Extract the [x, y] coordinate from the center of the cell holding the provided text.  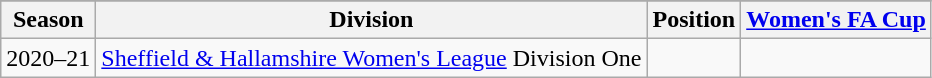
Position [694, 20]
Division [372, 20]
Season [48, 20]
2020–21 [48, 58]
Sheffield & Hallamshire Women's League Division One [372, 58]
Women's FA Cup [836, 20]
